Identify which cell holds the provided text, then report its (x, y) central coordinate. 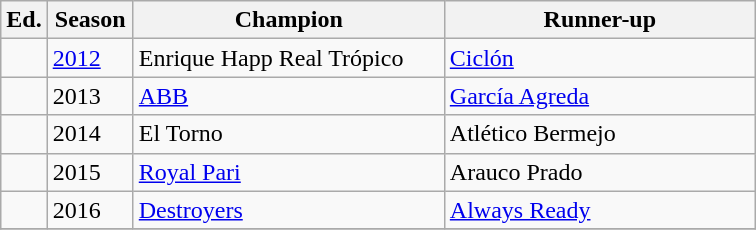
Arauco Prado (600, 172)
2015 (90, 172)
Always Ready (600, 210)
Season (90, 20)
2016 (90, 210)
El Torno (288, 134)
2013 (90, 96)
Atlético Bermejo (600, 134)
Destroyers (288, 210)
Enrique Happ Real Trópico (288, 58)
Ciclón (600, 58)
ABB (288, 96)
2014 (90, 134)
Runner-up (600, 20)
Royal Pari (288, 172)
García Agreda (600, 96)
2012 (90, 58)
Champion (288, 20)
Ed. (24, 20)
